Pinpoint the cell where the given text exists, returning its (x, y) midpoint coordinate. 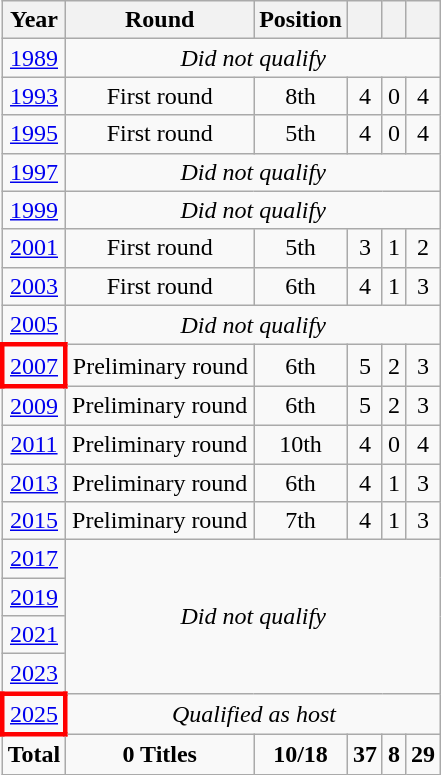
7th (301, 521)
Total (34, 754)
2011 (34, 444)
1999 (34, 210)
Qualified as host (254, 714)
1993 (34, 96)
8 (394, 754)
1995 (34, 134)
Position (301, 20)
1997 (34, 172)
2017 (34, 559)
2021 (34, 635)
2015 (34, 521)
8th (301, 96)
2025 (34, 714)
Round (160, 20)
0 Titles (160, 754)
37 (364, 754)
2023 (34, 674)
1989 (34, 58)
2001 (34, 248)
2013 (34, 483)
29 (424, 754)
2003 (34, 286)
2007 (34, 366)
Year (34, 20)
10th (301, 444)
2019 (34, 597)
10/18 (301, 754)
2005 (34, 325)
2009 (34, 406)
